Scan for the cell matching the given text and deliver its [X, Y] coordinate at center. 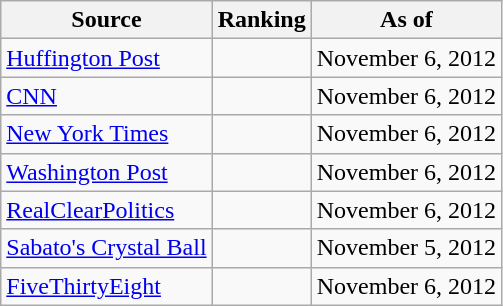
Ranking [262, 20]
As of [406, 20]
New York Times [106, 134]
Sabato's Crystal Ball [106, 248]
Washington Post [106, 172]
CNN [106, 96]
RealClearPolitics [106, 210]
Huffington Post [106, 58]
Source [106, 20]
FiveThirtyEight [106, 286]
November 5, 2012 [406, 248]
